Search for the cell housing the specified text and yield its [x, y] center coordinate. 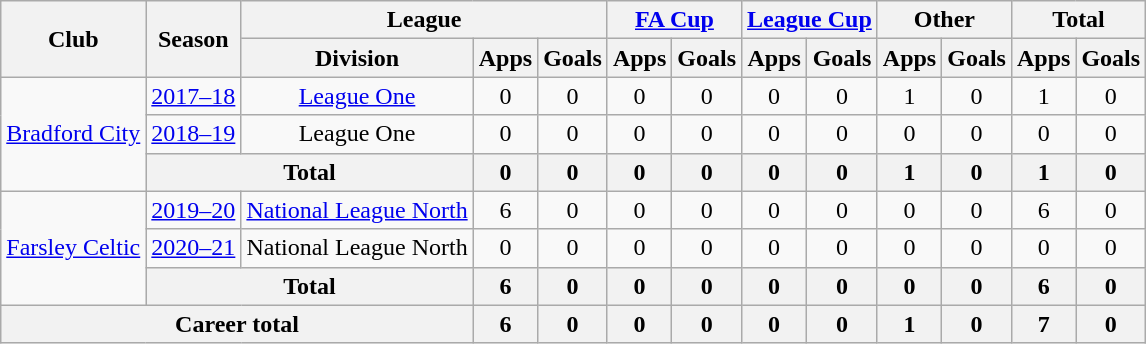
Other [944, 20]
Bradford City [74, 134]
2018–19 [194, 134]
2019–20 [194, 210]
Division [357, 58]
Farsley Celtic [74, 248]
2017–18 [194, 96]
2020–21 [194, 248]
Club [74, 39]
FA Cup [674, 20]
Career total [237, 324]
League [424, 20]
Season [194, 39]
League Cup [810, 20]
7 [1043, 324]
